Determine the (X, Y) coordinate at the center of the cell enclosing the given text.  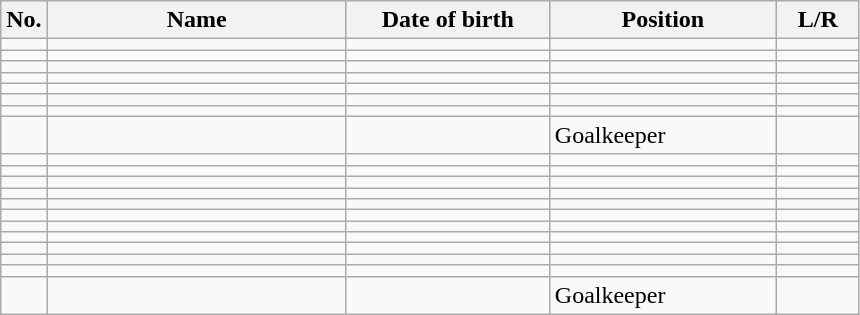
No. (24, 20)
L/R (818, 20)
Date of birth (448, 20)
Position (662, 20)
Name (196, 20)
